Scan for the cell matching the given text and deliver its [x, y] coordinate at center. 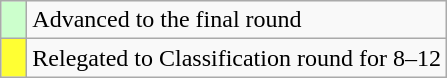
Advanced to the final round [237, 20]
Relegated to Classification round for 8–12 [237, 58]
